Return [x, y] of the center of cell containing provided text 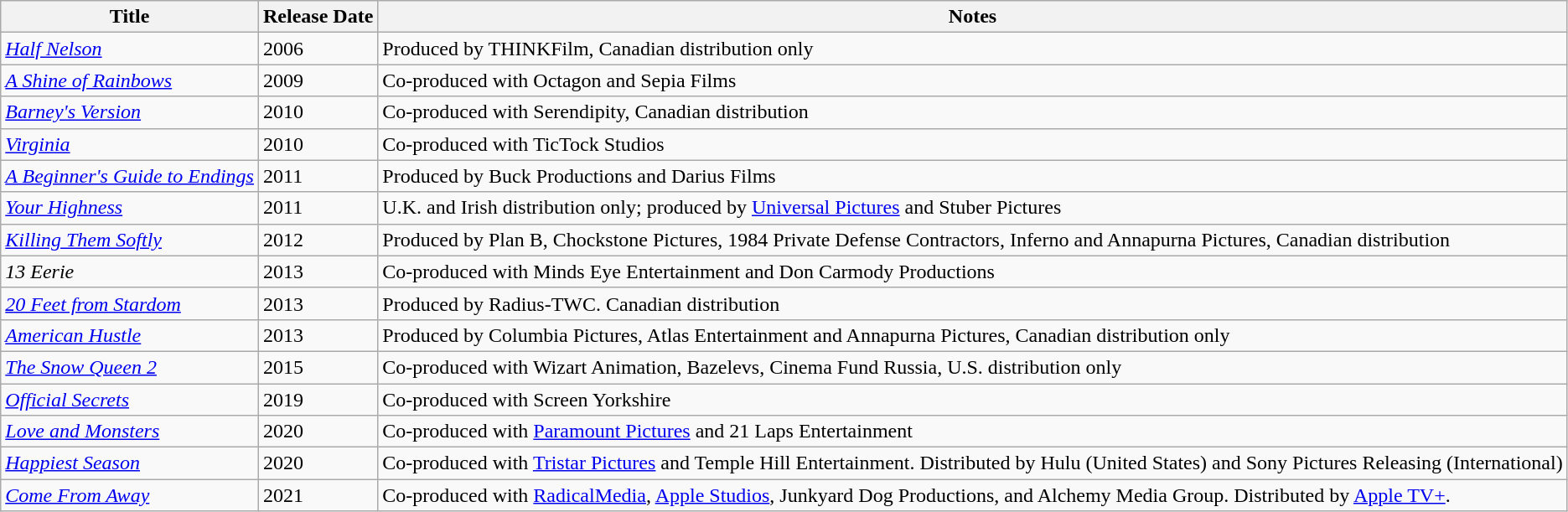
13 Eerie [130, 272]
Produced by Plan B, Chockstone Pictures, 1984 Private Defense Contractors, Inferno and Annapurna Pictures, Canadian distribution [972, 240]
2012 [318, 240]
Co-produced with Paramount Pictures and 21 Laps Entertainment [972, 432]
2015 [318, 367]
Release Date [318, 17]
Barney's Version [130, 112]
20 Feet from Stardom [130, 303]
Killing Them Softly [130, 240]
Half Nelson [130, 49]
A Beginner's Guide to Endings [130, 176]
Happiest Season [130, 463]
Virginia [130, 144]
U.K. and Irish distribution only; produced by Universal Pictures and Stuber Pictures [972, 208]
2019 [318, 400]
Come From Away [130, 495]
Title [130, 17]
Co-produced with TicTock Studios [972, 144]
Official Secrets [130, 400]
Co-produced with Tristar Pictures and Temple Hill Entertainment. Distributed by Hulu (United States) and Sony Pictures Releasing (International) [972, 463]
2009 [318, 80]
Produced by THINKFilm, Canadian distribution only [972, 49]
Co-produced with Minds Eye Entertainment and Don Carmody Productions [972, 272]
Produced by Columbia Pictures, Atlas Entertainment and Annapurna Pictures, Canadian distribution only [972, 335]
Co-produced with Serendipity, Canadian distribution [972, 112]
The Snow Queen 2 [130, 367]
Co-produced with Screen Yorkshire [972, 400]
Produced by Radius-TWC. Canadian distribution [972, 303]
2021 [318, 495]
Co-produced with RadicalMedia, Apple Studios, Junkyard Dog Productions, and Alchemy Media Group. Distributed by Apple TV+. [972, 495]
2006 [318, 49]
Love and Monsters [130, 432]
A Shine of Rainbows [130, 80]
Produced by Buck Productions and Darius Films [972, 176]
Notes [972, 17]
Your Highness [130, 208]
American Hustle [130, 335]
Co-produced with Octagon and Sepia Films [972, 80]
Co-produced with Wizart Animation, Bazelevs, Cinema Fund Russia, U.S. distribution only [972, 367]
